Scan for the cell matching the given text and deliver its [X, Y] coordinate at center. 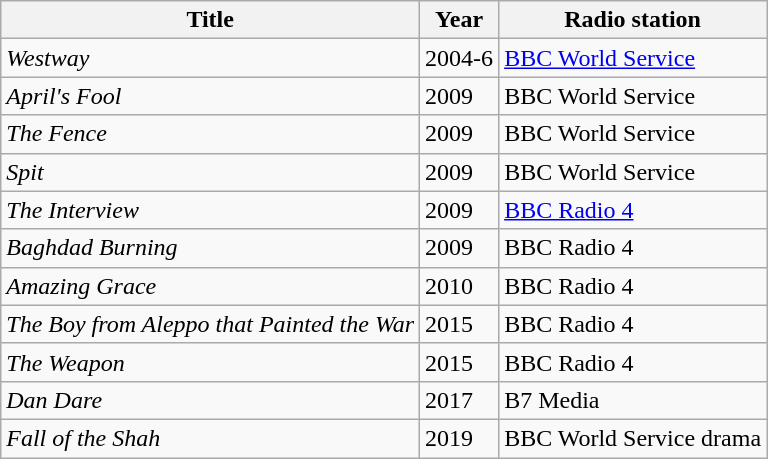
Westway [210, 58]
Dan Dare [210, 400]
Radio station [633, 20]
The Boy from Aleppo that Painted the War [210, 324]
The Interview [210, 210]
BBC World Service drama [633, 438]
Spit [210, 172]
2004-6 [460, 58]
2010 [460, 286]
Title [210, 20]
Fall of the Shah [210, 438]
B7 Media [633, 400]
The Fence [210, 134]
The Weapon [210, 362]
Baghdad Burning [210, 248]
Year [460, 20]
April's Fool [210, 96]
Amazing Grace [210, 286]
2019 [460, 438]
2017 [460, 400]
